Output the [X, Y] coordinate of the center of the cell containing the given text.  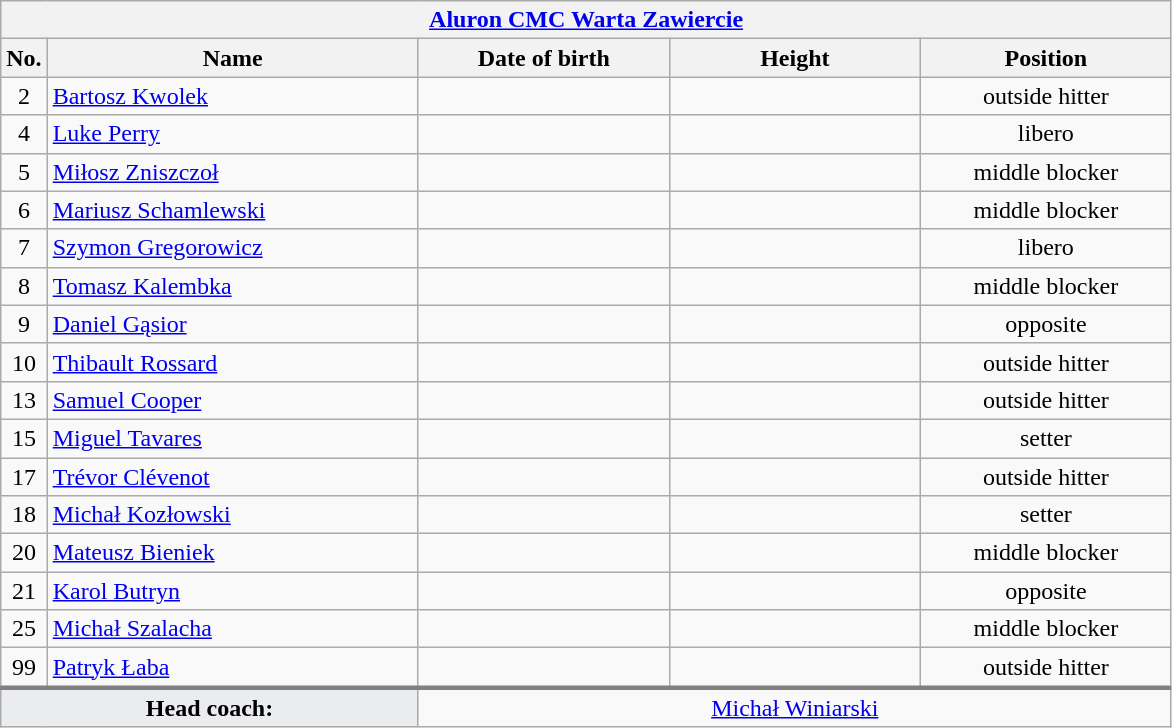
Michał Kozłowski [232, 515]
Miguel Tavares [232, 438]
Tomasz Kalembka [232, 286]
Luke Perry [232, 134]
Name [232, 58]
Trévor Clévenot [232, 477]
Mariusz Schamlewski [232, 210]
2 [24, 96]
7 [24, 248]
6 [24, 210]
Bartosz Kwolek [232, 96]
20 [24, 553]
99 [24, 668]
Michał Winiarski [794, 707]
Head coach: [210, 707]
4 [24, 134]
Height [794, 58]
17 [24, 477]
15 [24, 438]
5 [24, 172]
13 [24, 400]
Patryk Łaba [232, 668]
8 [24, 286]
9 [24, 324]
10 [24, 362]
Date of birth [544, 58]
18 [24, 515]
Karol Butryn [232, 591]
Aluron CMC Warta Zawiercie [586, 20]
25 [24, 629]
Thibault Rossard [232, 362]
Position [1046, 58]
Daniel Gąsior [232, 324]
Miłosz Zniszczoł [232, 172]
Szymon Gregorowicz [232, 248]
Michał Szalacha [232, 629]
No. [24, 58]
Samuel Cooper [232, 400]
Mateusz Bieniek [232, 553]
21 [24, 591]
